Detect which cell encompasses the target text, then output its [X, Y] center coordinate. 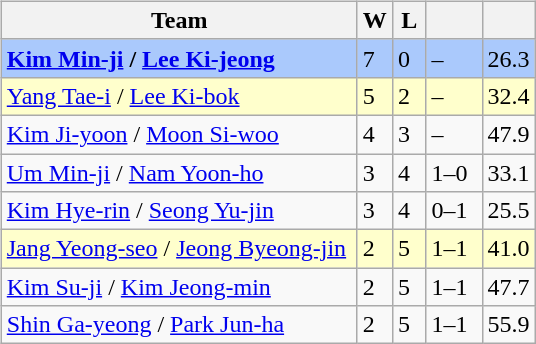
Kim Hye-rin / Seong Yu-jin [179, 211]
55.9 [508, 325]
Jang Yeong-seo / Jeong Byeong-jin [179, 249]
Kim Min-ji / Lee Ki-jeong [179, 58]
Kim Su-ji / Kim Jeong-min [179, 287]
32.4 [508, 96]
41.0 [508, 249]
26.3 [508, 58]
L [409, 20]
Team [179, 20]
Shin Ga-yeong / Park Jun-ha [179, 325]
47.9 [508, 134]
33.1 [508, 173]
7 [374, 58]
W [374, 20]
25.5 [508, 211]
Yang Tae-i / Lee Ki-bok [179, 96]
0 [409, 58]
0–1 [454, 211]
Um Min-ji / Nam Yoon-ho [179, 173]
47.7 [508, 287]
1–0 [454, 173]
Kim Ji-yoon / Moon Si-woo [179, 134]
